Detect which cell encompasses the target text, then output its [x, y] center coordinate. 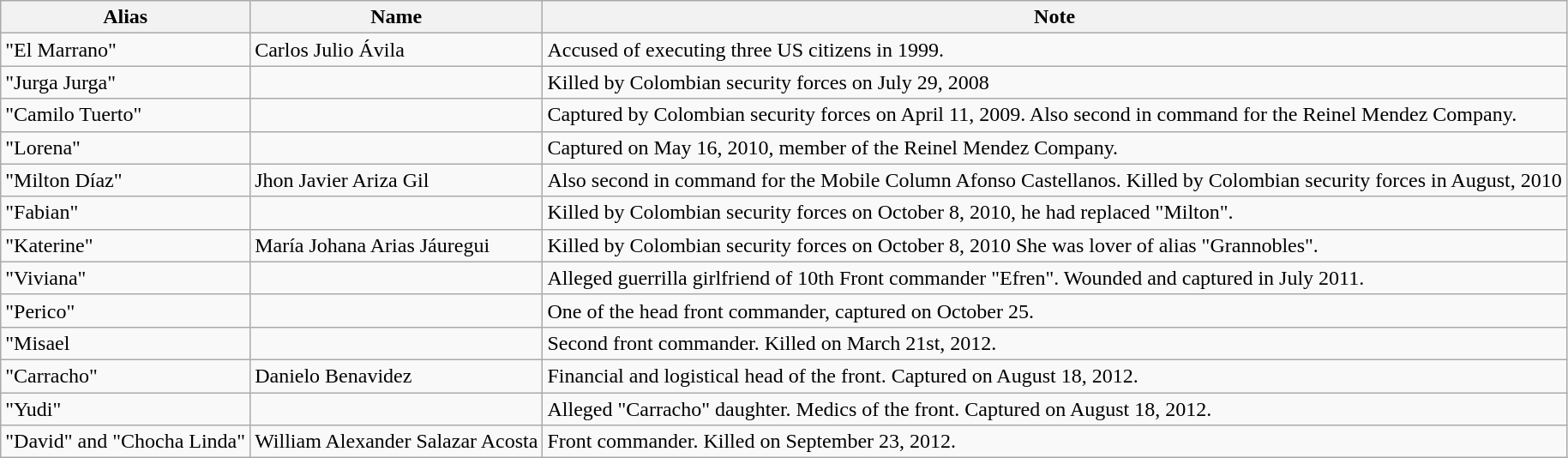
One of the head front commander, captured on October 25. [1054, 310]
"Perico" [125, 310]
"El Marrano" [125, 50]
Captured on May 16, 2010, member of the Reinel Mendez Company. [1054, 148]
Second front commander. Killed on March 21st, 2012. [1054, 343]
Alleged "Carracho" daughter. Medics of the front. Captured on August 18, 2012. [1054, 409]
"Camilo Tuerto" [125, 115]
Also second in command for the Mobile Column Afonso Castellanos. Killed by Colombian security forces in August, 2010 [1054, 180]
"Lorena" [125, 148]
Carlos Julio Ávila [396, 50]
"David" and "Chocha Linda" [125, 442]
Front commander. Killed on September 23, 2012. [1054, 442]
Financial and logistical head of the front. Captured on August 18, 2012. [1054, 376]
"Viviana" [125, 278]
Note [1054, 17]
Name [396, 17]
William Alexander Salazar Acosta [396, 442]
"Katerine" [125, 245]
"Carracho" [125, 376]
Killed by Colombian security forces on October 8, 2010, he had replaced "Milton". [1054, 213]
Captured by Colombian security forces on April 11, 2009. Also second in command for the Reinel Mendez Company. [1054, 115]
Danielo Benavidez [396, 376]
Jhon Javier Ariza Gil [396, 180]
"Yudi" [125, 409]
Killed by Colombian security forces on July 29, 2008 [1054, 82]
"Jurga Jurga" [125, 82]
Alias [125, 17]
Alleged guerrilla girlfriend of 10th Front commander "Efren". Wounded and captured in July 2011. [1054, 278]
"Misael [125, 343]
Accused of executing three US citizens in 1999. [1054, 50]
"Milton Díaz" [125, 180]
Killed by Colombian security forces on October 8, 2010 She was lover of alias "Grannobles". [1054, 245]
María Johana Arias Jáuregui [396, 245]
"Fabian" [125, 213]
